Pinpoint the cell where the given text exists, returning its (X, Y) midpoint coordinate. 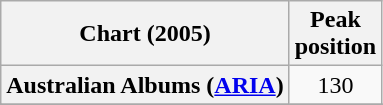
130 (335, 85)
Peakposition (335, 34)
Australian Albums (ARIA) (145, 85)
Chart (2005) (145, 34)
